From the cell containing the given text, extract its center point as (X, Y) coordinate. 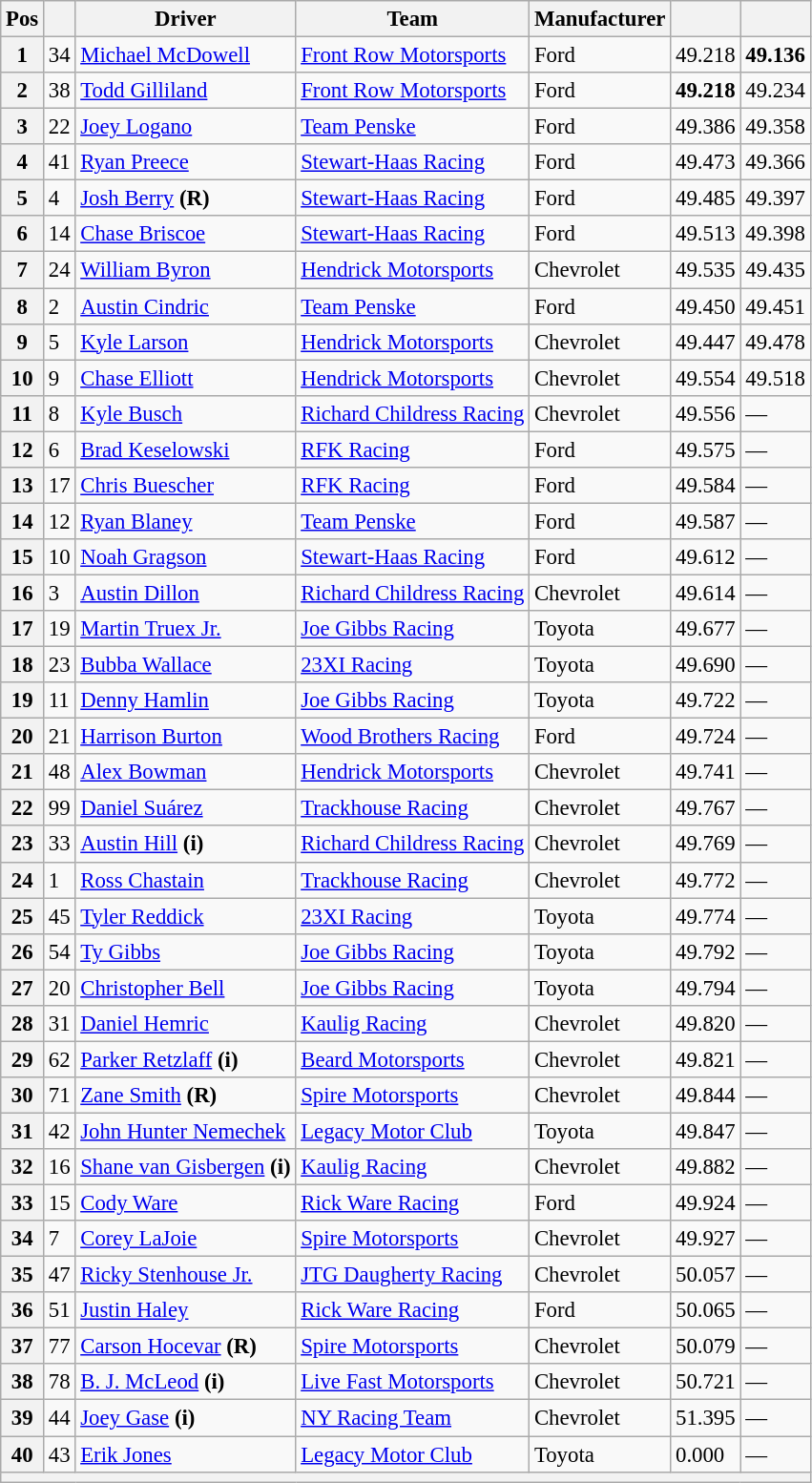
41 (59, 162)
Brad Keselowski (185, 449)
49.473 (706, 162)
49.234 (775, 91)
B. J. McLeod (i) (185, 1383)
50.057 (706, 1275)
Ty Gibbs (185, 951)
49.366 (775, 162)
49.927 (706, 1239)
49.844 (706, 1096)
Todd Gilliland (185, 91)
Pos (23, 19)
William Byron (185, 270)
49.767 (706, 808)
Joey Logano (185, 127)
Austin Dillon (185, 593)
30 (23, 1096)
48 (59, 772)
Erik Jones (185, 1454)
Harrison Burton (185, 737)
Chase Briscoe (185, 234)
49.882 (706, 1167)
49.518 (775, 378)
49.450 (706, 306)
49.614 (706, 593)
Beard Motorsports (412, 1059)
Shane van Gisbergen (i) (185, 1167)
49.513 (706, 234)
Daniel Suárez (185, 808)
27 (23, 988)
Tyler Reddick (185, 916)
Denny Hamlin (185, 700)
Parker Retzlaff (i) (185, 1059)
0.000 (706, 1454)
36 (23, 1310)
49.794 (706, 988)
49.690 (706, 665)
25 (23, 916)
49.612 (706, 557)
77 (59, 1347)
49.554 (706, 378)
26 (23, 951)
49.447 (706, 342)
49.792 (706, 951)
49.820 (706, 1024)
Cody Ware (185, 1203)
42 (59, 1131)
49.478 (775, 342)
Ryan Preece (185, 162)
13 (23, 486)
49.556 (706, 413)
49.677 (706, 629)
50.065 (706, 1310)
NY Racing Team (412, 1418)
49.435 (775, 270)
78 (59, 1383)
43 (59, 1454)
44 (59, 1418)
49.847 (706, 1131)
Chase Elliott (185, 378)
Christopher Bell (185, 988)
JTG Daugherty Racing (412, 1275)
49.575 (706, 449)
Kyle Larson (185, 342)
50.721 (706, 1383)
49.136 (775, 55)
49.584 (706, 486)
Austin Hill (i) (185, 845)
John Hunter Nemechek (185, 1131)
Martin Truex Jr. (185, 629)
49.924 (706, 1203)
49.451 (775, 306)
37 (23, 1347)
47 (59, 1275)
49.741 (706, 772)
49.485 (706, 198)
49.772 (706, 880)
39 (23, 1418)
49.358 (775, 127)
49.769 (706, 845)
Corey LaJoie (185, 1239)
Manufacturer (600, 19)
51 (59, 1310)
35 (23, 1275)
54 (59, 951)
49.535 (706, 270)
Daniel Hemric (185, 1024)
49.821 (706, 1059)
Bubba Wallace (185, 665)
49.774 (706, 916)
49.386 (706, 127)
Alex Bowman (185, 772)
Justin Haley (185, 1310)
Josh Berry (R) (185, 198)
71 (59, 1096)
40 (23, 1454)
18 (23, 665)
Ross Chastain (185, 880)
49.398 (775, 234)
99 (59, 808)
Michael McDowell (185, 55)
49.397 (775, 198)
Driver (185, 19)
51.395 (706, 1418)
Carson Hocevar (R) (185, 1347)
Wood Brothers Racing (412, 737)
29 (23, 1059)
49.722 (706, 700)
49.587 (706, 521)
62 (59, 1059)
32 (23, 1167)
28 (23, 1024)
Austin Cindric (185, 306)
49.724 (706, 737)
Ricky Stenhouse Jr. (185, 1275)
50.079 (706, 1347)
Joey Gase (i) (185, 1418)
Team (412, 19)
Zane Smith (R) (185, 1096)
Chris Buescher (185, 486)
Kyle Busch (185, 413)
Noah Gragson (185, 557)
Live Fast Motorsports (412, 1383)
Ryan Blaney (185, 521)
45 (59, 916)
